Determine the (X, Y) coordinate at the center of the cell enclosing the given text.  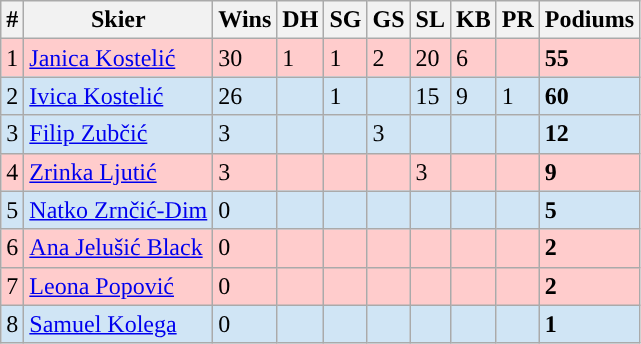
Samuel Kolega (118, 324)
DH (300, 20)
GS (388, 20)
# (12, 20)
Natko Zrnčić-Dim (118, 210)
Skier (118, 20)
60 (589, 96)
Ivica Kostelić (118, 96)
Filip Zubčić (118, 134)
SL (430, 20)
4 (12, 172)
SG (346, 20)
15 (430, 96)
12 (589, 134)
20 (430, 58)
8 (12, 324)
Wins (245, 20)
Janica Kostelić (118, 58)
Leona Popović (118, 286)
PR (518, 20)
Podiums (589, 20)
7 (12, 286)
KB (473, 20)
55 (589, 58)
Ana Jelušić Black (118, 248)
26 (245, 96)
30 (245, 58)
Zrinka Ljutić (118, 172)
